Output the [X, Y] coordinate of the center of the cell containing the given text.  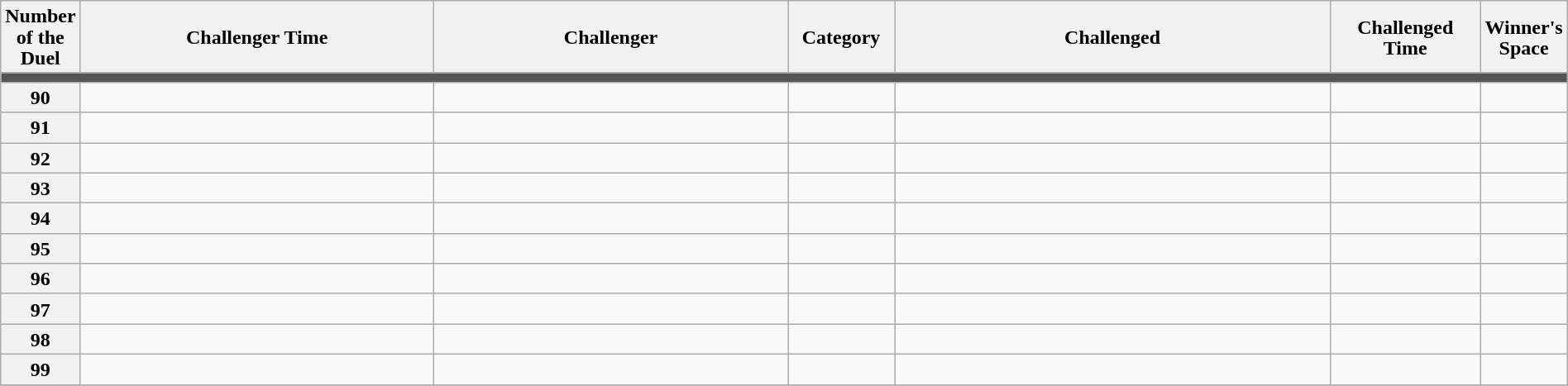
97 [41, 309]
94 [41, 218]
92 [41, 157]
99 [41, 369]
95 [41, 248]
98 [41, 339]
Category [840, 37]
Challenged [1113, 37]
Winner's Space [1523, 37]
Challenged Time [1406, 37]
90 [41, 98]
Number of the Duel [41, 37]
93 [41, 188]
91 [41, 127]
Challenger [611, 37]
96 [41, 279]
Challenger Time [257, 37]
